Find where the given text appears and provide that cell's center as (x, y) coordinate. 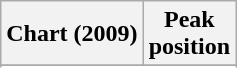
Peakposition (189, 34)
Chart (2009) (72, 34)
